Output the [X, Y] coordinate of the center of the cell containing the given text.  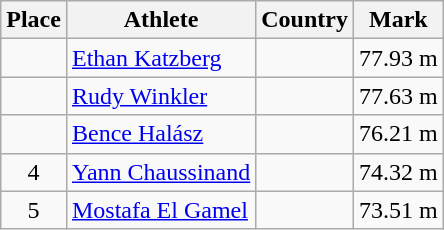
Ethan Katzberg [160, 58]
Bence Halász [160, 134]
5 [34, 210]
Mark [398, 20]
Athlete [160, 20]
73.51 m [398, 210]
Yann Chaussinand [160, 172]
76.21 m [398, 134]
77.63 m [398, 96]
Rudy Winkler [160, 96]
4 [34, 172]
74.32 m [398, 172]
Place [34, 20]
Country [305, 20]
77.93 m [398, 58]
Mostafa El Gamel [160, 210]
